Search for the cell housing the specified text and yield its [x, y] center coordinate. 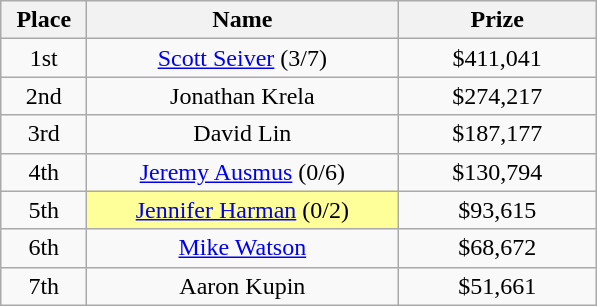
Mike Watson [242, 248]
$130,794 [498, 172]
$187,177 [498, 134]
$51,661 [498, 286]
3rd [44, 134]
$93,615 [498, 210]
Prize [498, 20]
$68,672 [498, 248]
Jonathan Krela [242, 96]
1st [44, 58]
$274,217 [498, 96]
6th [44, 248]
$411,041 [498, 58]
Aaron Kupin [242, 286]
David Lin [242, 134]
Scott Seiver (3/7) [242, 58]
Name [242, 20]
2nd [44, 96]
7th [44, 286]
Jennifer Harman (0/2) [242, 210]
Place [44, 20]
Jeremy Ausmus (0/6) [242, 172]
4th [44, 172]
5th [44, 210]
